Identify which cell holds the provided text, then report its (x, y) central coordinate. 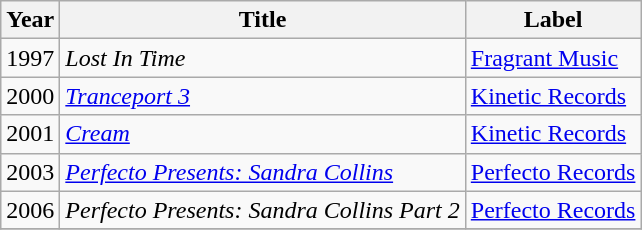
Perfecto Presents: Sandra Collins Part 2 (262, 210)
2001 (30, 134)
2003 (30, 172)
Perfecto Presents: Sandra Collins (262, 172)
Year (30, 20)
Tranceport 3 (262, 96)
2000 (30, 96)
1997 (30, 58)
2006 (30, 210)
Cream (262, 134)
Title (262, 20)
Label (553, 20)
Fragrant Music (553, 58)
Lost In Time (262, 58)
